For the text-containing cell, return its midpoint in [X, Y] coordinate format. 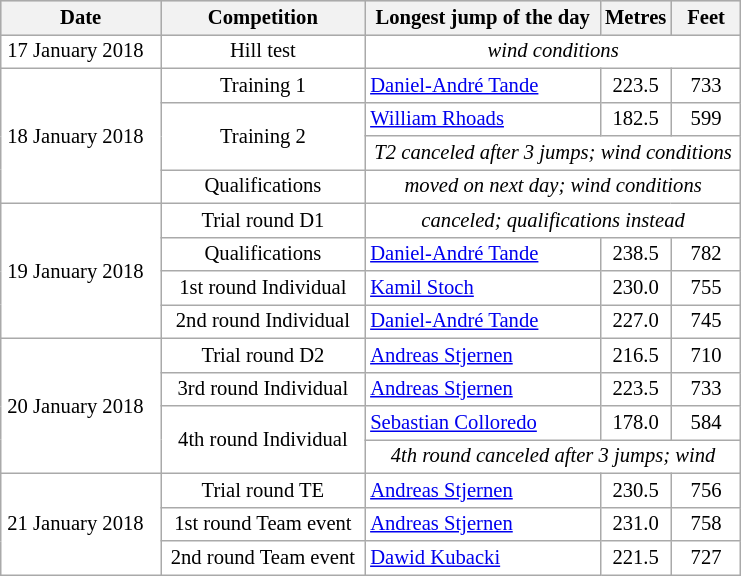
216.5 [636, 355]
moved on next day; wind conditions [553, 186]
wind conditions [553, 51]
227.0 [636, 321]
238.5 [636, 254]
20 January 2018 [81, 406]
Training 2 [262, 136]
Trial round D1 [262, 220]
178.0 [636, 423]
727 [706, 557]
782 [706, 254]
584 [706, 423]
Longest jump of the day [482, 17]
Metres [636, 17]
599 [706, 119]
Feet [706, 17]
2nd round Individual [262, 321]
Training 1 [262, 85]
230.0 [636, 287]
221.5 [636, 557]
745 [706, 321]
3rd round Individual [262, 389]
1st round Team event [262, 524]
19 January 2018 [81, 270]
230.5 [636, 490]
canceled; qualifications instead [553, 220]
4th round Individual [262, 440]
17 January 2018 [81, 51]
Kamil Stoch [482, 287]
Trial round D2 [262, 355]
231.0 [636, 524]
756 [706, 490]
Trial round TE [262, 490]
758 [706, 524]
182.5 [636, 119]
Date [81, 17]
18 January 2018 [81, 136]
Sebastian Colloredo [482, 423]
2nd round Team event [262, 557]
4th round canceled after 3 jumps; wind [553, 456]
1st round Individual [262, 287]
Competition [262, 17]
T2 canceled after 3 jumps; wind conditions [553, 153]
William Rhoads [482, 119]
Dawid Kubacki [482, 557]
21 January 2018 [81, 524]
710 [706, 355]
Hill test [262, 51]
755 [706, 287]
